Scan for the cell matching the given text and deliver its (X, Y) coordinate at center. 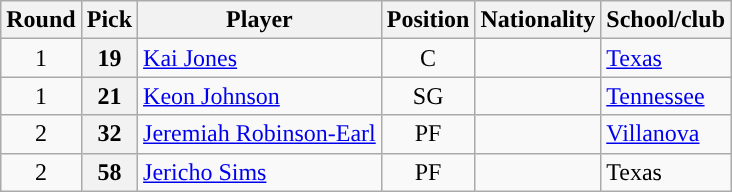
Villanova (666, 134)
Player (260, 20)
School/club (666, 20)
Nationality (538, 20)
58 (109, 172)
Position (428, 20)
SG (428, 96)
19 (109, 58)
C (428, 58)
Round (41, 20)
Pick (109, 20)
Tennessee (666, 96)
Kai Jones (260, 58)
21 (109, 96)
Keon Johnson (260, 96)
32 (109, 134)
Jericho Sims (260, 172)
Jeremiah Robinson-Earl (260, 134)
